Locate the cell with the specified text and output its [X, Y] center coordinate. 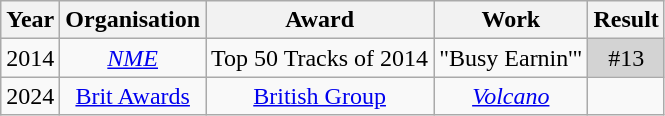
Result [626, 20]
Award [320, 20]
2014 [30, 58]
British Group [320, 96]
NME [133, 58]
Volcano [511, 96]
2024 [30, 96]
Top 50 Tracks of 2014 [320, 58]
Organisation [133, 20]
Year [30, 20]
"Busy Earnin'" [511, 58]
Work [511, 20]
Brit Awards [133, 96]
#13 [626, 58]
